Output the (X, Y) coordinate of the center of the cell containing the given text.  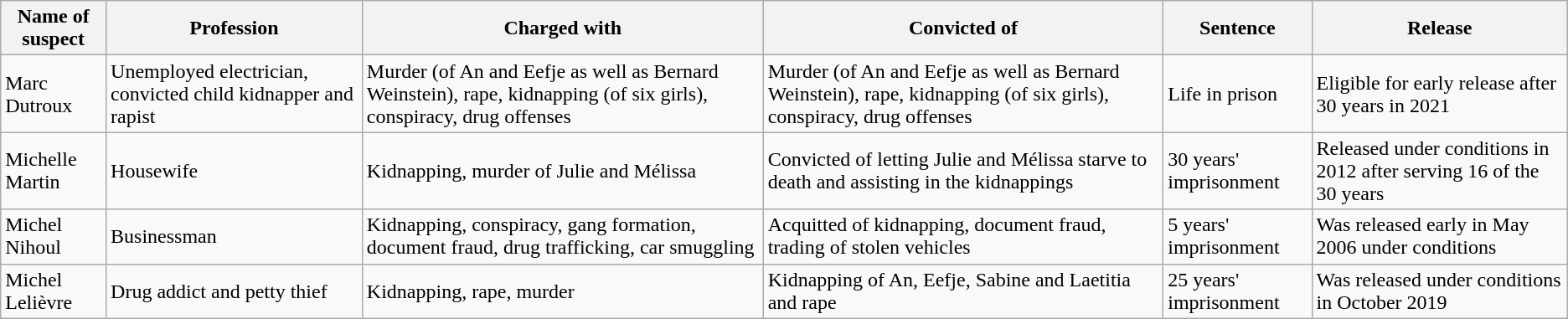
Michel Nihoul (54, 236)
Businessman (235, 236)
Kidnapping, rape, murder (563, 291)
Convicted of letting Julie and Mélissa starve to death and assisting in the kidnappings (963, 171)
Profession (235, 28)
Marc Dutroux (54, 94)
Housewife (235, 171)
Michel Lelièvre (54, 291)
30 years' imprisonment (1238, 171)
Kidnapping of An, Eefje, Sabine and Laetitia and rape (963, 291)
Life in prison (1238, 94)
Was released under conditions in October 2019 (1439, 291)
Convicted of (963, 28)
Unemployed electrician, convicted child kidnapper and rapist (235, 94)
5 years' imprisonment (1238, 236)
25 years' imprisonment (1238, 291)
Kidnapping, conspiracy, gang formation, document fraud, drug trafficking, car smuggling (563, 236)
Release (1439, 28)
Eligible for early release after 30 years in 2021 (1439, 94)
Released under conditions in 2012 after serving 16 of the 30 years (1439, 171)
Name of suspect (54, 28)
Was released early in May 2006 under conditions (1439, 236)
Kidnapping, murder of Julie and Mélissa (563, 171)
Michelle Martin (54, 171)
Acquitted of kidnapping, document fraud, trading of stolen vehicles (963, 236)
Drug addict and petty thief (235, 291)
Sentence (1238, 28)
Charged with (563, 28)
